Extract the (X, Y) coordinate from the center of the cell holding the provided text.  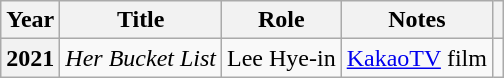
Title (141, 20)
Year (30, 20)
KakaoTV film (416, 58)
Notes (416, 20)
Her Bucket List (141, 58)
Lee Hye-in (282, 58)
2021 (30, 58)
Role (282, 20)
